Return the [X, Y] coordinate for the center point of the cell that contains the specified text.  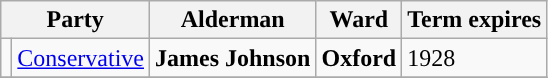
Ward [359, 20]
1928 [474, 58]
Oxford [359, 58]
Party [76, 20]
Term expires [474, 20]
James Johnson [233, 58]
Alderman [233, 20]
Conservative [81, 58]
